Output the (X, Y) coordinate of the center of the cell containing the given text.  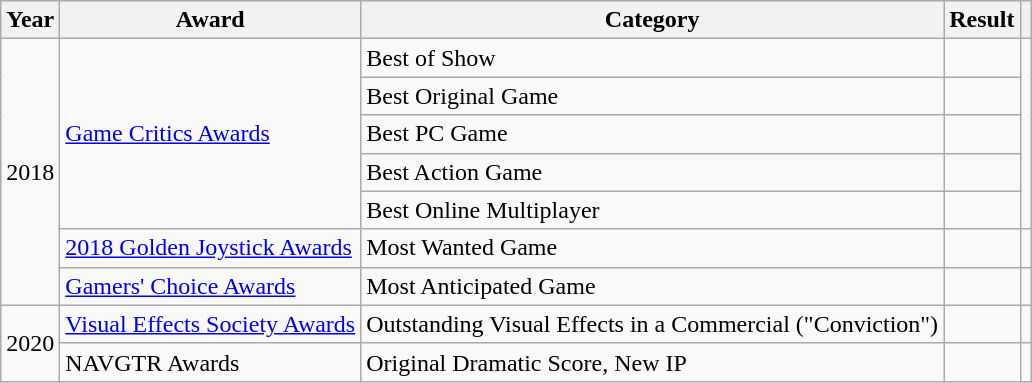
Best Action Game (652, 172)
Outstanding Visual Effects in a Commercial ("Conviction") (652, 324)
Best Original Game (652, 96)
2020 (30, 343)
Most Wanted Game (652, 248)
Award (210, 20)
Result (982, 20)
Best Online Multiplayer (652, 210)
Category (652, 20)
Best PC Game (652, 134)
Most Anticipated Game (652, 286)
Visual Effects Society Awards (210, 324)
Best of Show (652, 58)
2018 Golden Joystick Awards (210, 248)
Gamers' Choice Awards (210, 286)
Game Critics Awards (210, 134)
NAVGTR Awards (210, 362)
Year (30, 20)
2018 (30, 172)
Original Dramatic Score, New IP (652, 362)
